Determine the (X, Y) coordinate at the center of the cell enclosing the given text.  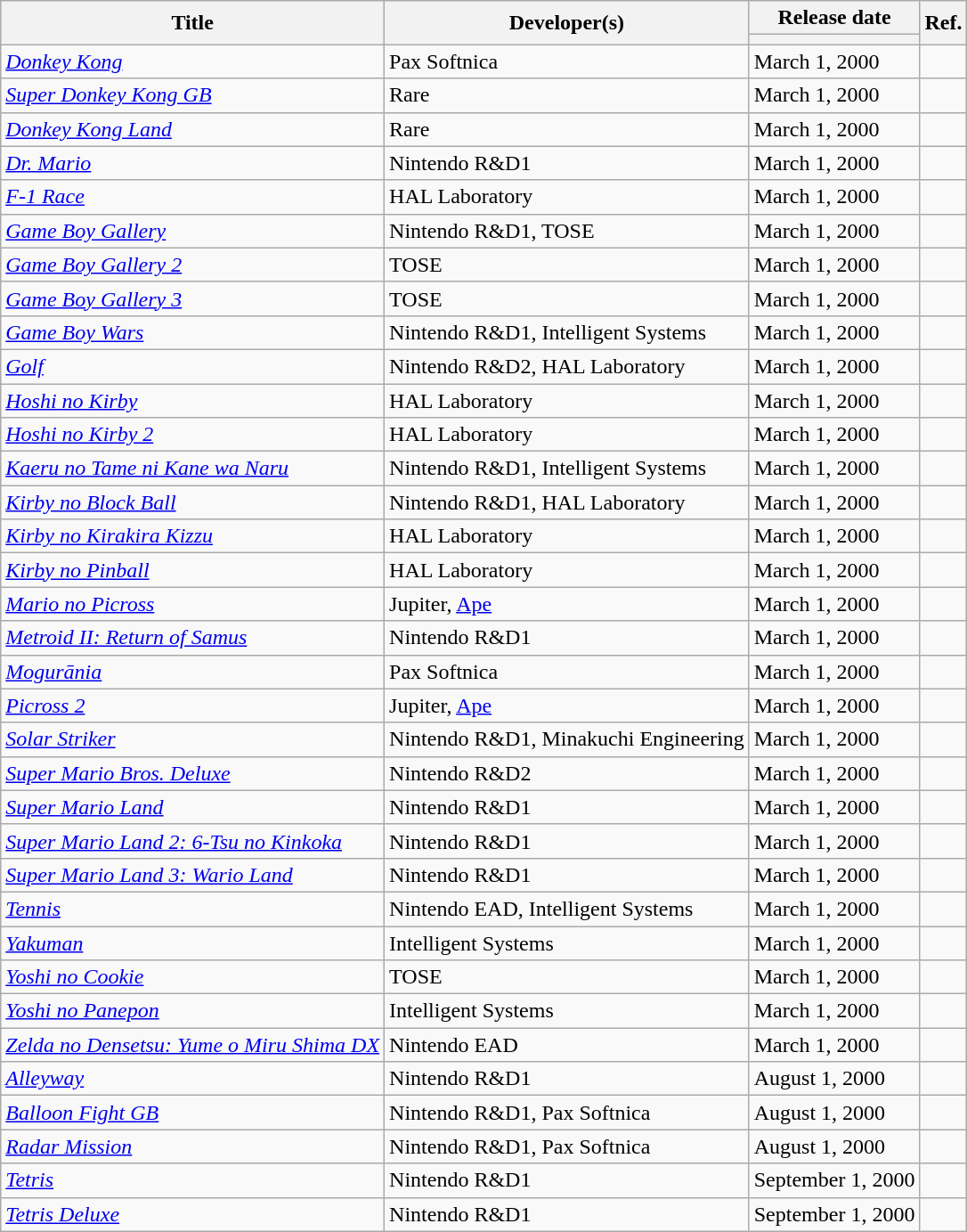
Ref. (944, 23)
Nintendo R&D2 (567, 773)
Super Donkey Kong GB (192, 95)
Metroid II: Return of Samus (192, 638)
Yakuman (192, 943)
Donkey Kong (192, 61)
Kirby no Block Ball (192, 502)
Nintendo EAD (567, 1045)
Nintendo R&D1, Minakuchi Engineering (567, 739)
Zelda no Densetsu: Yume o Miru Shima DX (192, 1045)
Kirby no Kirakira Kizzu (192, 536)
Super Mario Land 3: Wario Land (192, 875)
Nintendo R&D1, HAL Laboratory (567, 502)
Yoshi no Panepon (192, 1011)
Game Boy Gallery (192, 231)
Mogurānia (192, 672)
Game Boy Wars (192, 332)
Nintendo EAD, Intelligent Systems (567, 909)
Alleyway (192, 1079)
Balloon Fight GB (192, 1113)
Developer(s) (567, 23)
Golf (192, 366)
Mario no Picross (192, 604)
Super Mario Land 2: 6-Tsu no Kinkoka (192, 841)
Game Boy Gallery 2 (192, 265)
F-1 Race (192, 197)
Dr. Mario (192, 163)
Kirby no Pinball (192, 570)
Picross 2 (192, 706)
Solar Striker (192, 739)
Game Boy Gallery 3 (192, 298)
Tetris (192, 1180)
Yoshi no Cookie (192, 977)
Kaeru no Tame ni Kane wa Naru (192, 469)
Release date (834, 18)
Nintendo R&D1, TOSE (567, 231)
Tennis (192, 909)
Hoshi no Kirby 2 (192, 435)
Nintendo R&D2, HAL Laboratory (567, 366)
Super Mario Bros. Deluxe (192, 773)
Donkey Kong Land (192, 129)
Title (192, 23)
Radar Mission (192, 1146)
Tetris Deluxe (192, 1214)
Hoshi no Kirby (192, 400)
Super Mario Land (192, 807)
